Identify which cell holds the provided text, then report its (X, Y) central coordinate. 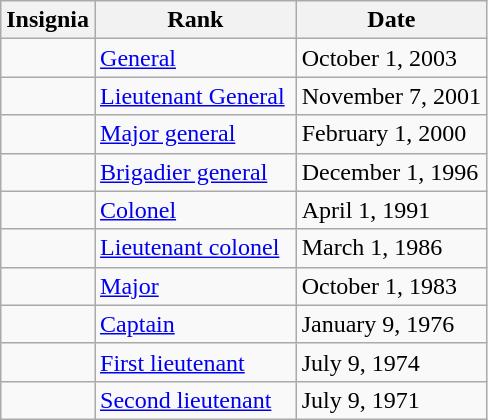
July 9, 1971 (391, 400)
Major (196, 286)
July 9, 1974 (391, 362)
Lieutenant colonel (196, 248)
October 1, 2003 (391, 58)
December 1, 1996 (391, 172)
Colonel (196, 210)
Lieutenant General (196, 96)
February 1, 2000 (391, 134)
Captain (196, 324)
Major general (196, 134)
Rank (196, 20)
March 1, 1986 (391, 248)
General (196, 58)
October 1, 1983 (391, 286)
November 7, 2001 (391, 96)
Date (391, 20)
January 9, 1976 (391, 324)
First lieutenant (196, 362)
April 1, 1991 (391, 210)
Second lieutenant (196, 400)
Insignia (48, 20)
Brigadier general (196, 172)
